Detect which cell encompasses the target text, then output its (X, Y) center coordinate. 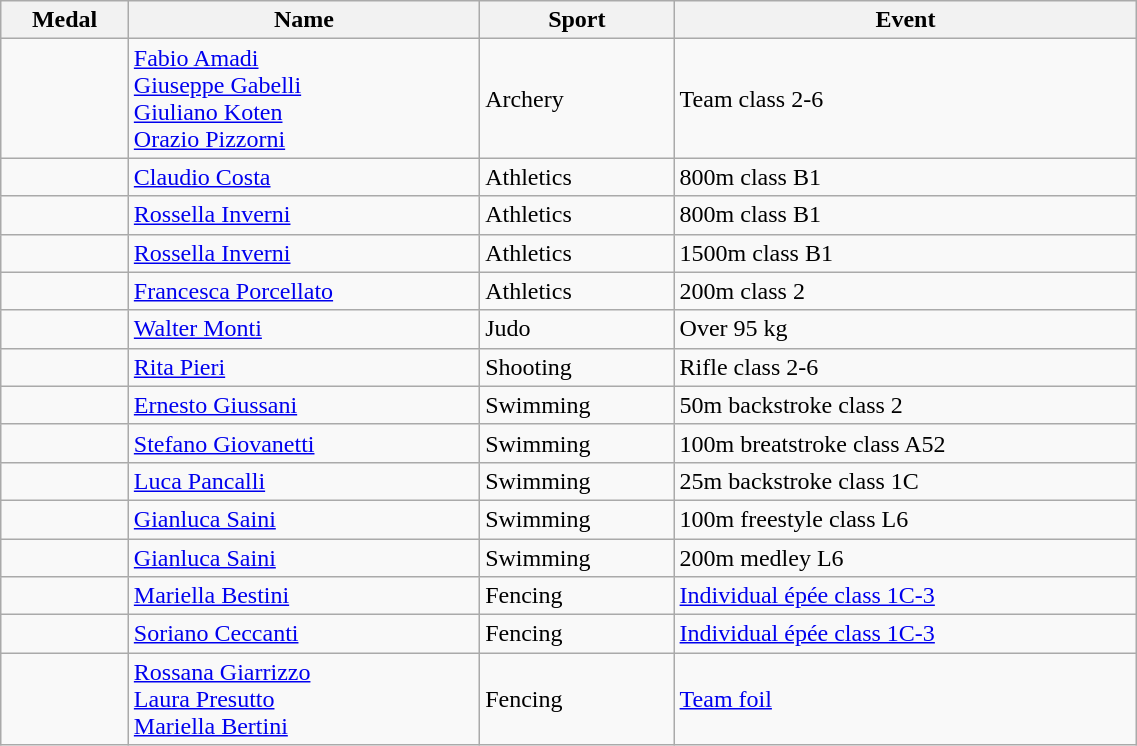
Medal (65, 20)
Team foil (906, 699)
Event (906, 20)
Luca Pancalli (304, 481)
Archery (577, 98)
1500m class B1 (906, 253)
200m class 2 (906, 291)
Name (304, 20)
Sport (577, 20)
100m breatstroke class A52 (906, 443)
50m backstroke class 2 (906, 405)
Team class 2-6 (906, 98)
25m backstroke class 1C (906, 481)
Over 95 kg (906, 329)
Rifle class 2-6 (906, 367)
Judo (577, 329)
Walter Monti (304, 329)
Ernesto Giussani (304, 405)
Stefano Giovanetti (304, 443)
Soriano Ceccanti (304, 634)
Rita Pieri (304, 367)
Mariella Bestini (304, 596)
Claudio Costa (304, 177)
100m freestyle class L6 (906, 519)
Shooting (577, 367)
Rossana GiarrizzoLaura PresuttoMariella Bertini (304, 699)
200m medley L6 (906, 557)
Fabio AmadiGiuseppe GabelliGiuliano KotenOrazio Pizzorni (304, 98)
Francesca Porcellato (304, 291)
